Return the [X, Y] coordinate for the center point of the cell that contains the specified text.  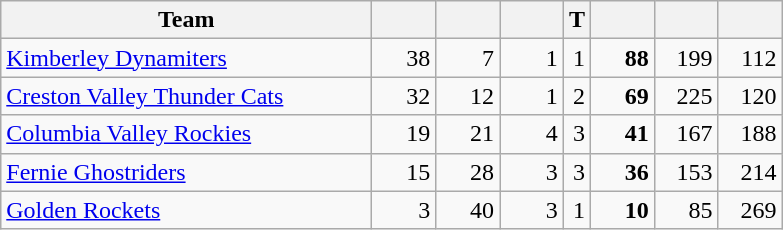
Creston Valley Thunder Cats [186, 96]
32 [404, 96]
112 [750, 58]
T [576, 20]
40 [468, 210]
2 [576, 96]
88 [622, 58]
10 [622, 210]
Fernie Ghostriders [186, 172]
Team [186, 20]
120 [750, 96]
69 [622, 96]
Golden Rockets [186, 210]
214 [750, 172]
225 [686, 96]
21 [468, 134]
12 [468, 96]
36 [622, 172]
188 [750, 134]
41 [622, 134]
Kimberley Dynamiters [186, 58]
28 [468, 172]
85 [686, 210]
153 [686, 172]
19 [404, 134]
Columbia Valley Rockies [186, 134]
4 [532, 134]
199 [686, 58]
167 [686, 134]
15 [404, 172]
7 [468, 58]
38 [404, 58]
269 [750, 210]
